Return the (x, y) coordinate for the center point of the cell that contains the specified text.  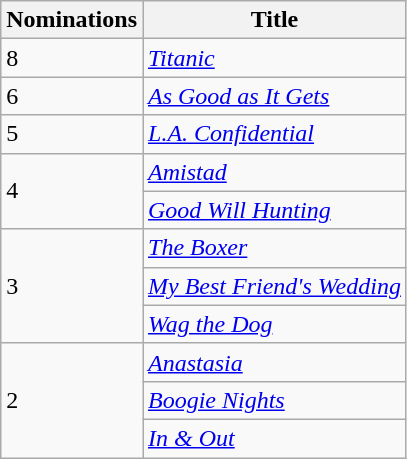
Boogie Nights (274, 400)
4 (72, 191)
L.A. Confidential (274, 134)
Amistad (274, 172)
2 (72, 400)
Anastasia (274, 362)
My Best Friend's Wedding (274, 286)
As Good as It Gets (274, 96)
Titanic (274, 58)
3 (72, 286)
Wag the Dog (274, 324)
Title (274, 20)
Nominations (72, 20)
6 (72, 96)
The Boxer (274, 248)
5 (72, 134)
8 (72, 58)
In & Out (274, 438)
Good Will Hunting (274, 210)
